Return (x, y) of the center of cell containing provided text 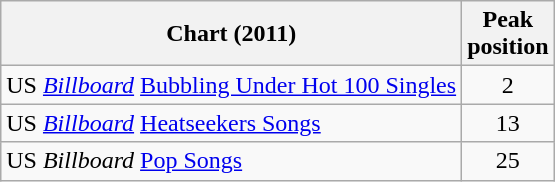
US Billboard Heatseekers Songs (232, 123)
US Billboard Bubbling Under Hot 100 Singles (232, 85)
13 (508, 123)
25 (508, 161)
Peakposition (508, 34)
Chart (2011) (232, 34)
2 (508, 85)
US Billboard Pop Songs (232, 161)
